For the text-containing cell, return its midpoint in [x, y] coordinate format. 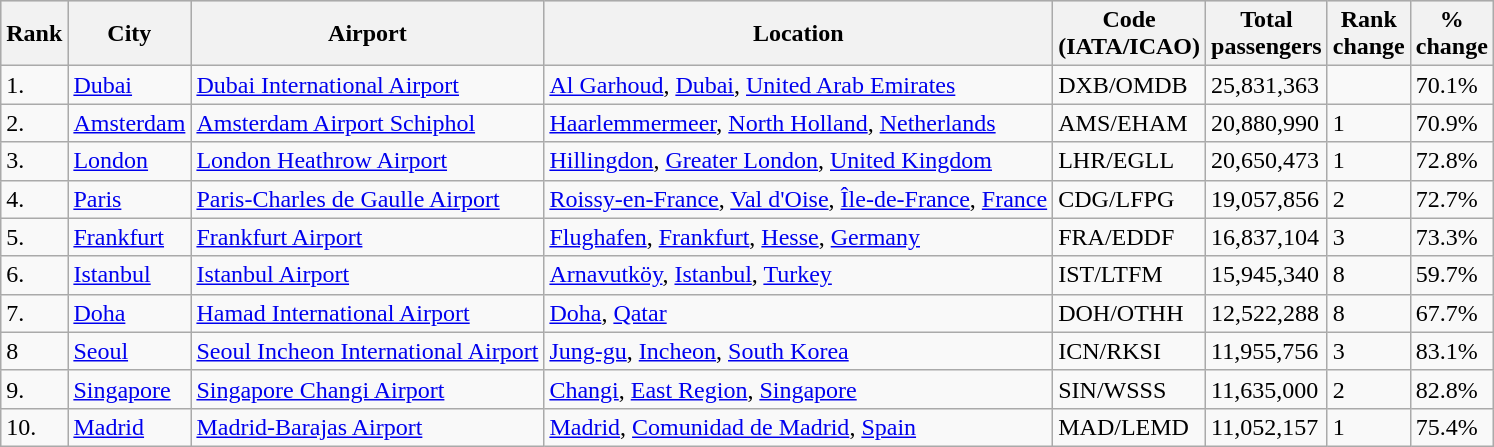
Location [798, 34]
LHR/EGLL [1130, 161]
Amsterdam Airport Schiphol [368, 123]
12,522,288 [1267, 313]
Hillingdon, Greater London, United Kingdom [798, 161]
70.9% [1452, 123]
Code(IATA/ICAO) [1130, 34]
Madrid-Barajas Airport [368, 427]
75.4% [1452, 427]
7. [34, 313]
Istanbul Airport [368, 275]
70.1% [1452, 85]
Doha, Qatar [798, 313]
72.8% [1452, 161]
Amsterdam [130, 123]
2. [34, 123]
11,955,756 [1267, 351]
9. [34, 389]
Seoul [130, 351]
Dubai [130, 85]
3. [34, 161]
Paris-Charles de Gaulle Airport [368, 199]
6. [34, 275]
Singapore Changi Airport [368, 389]
SIN/WSSS [1130, 389]
Frankfurt [130, 237]
Flughafen, Frankfurt, Hesse, Germany [798, 237]
Seoul Incheon International Airport [368, 351]
Totalpassengers [1267, 34]
16,837,104 [1267, 237]
Singapore [130, 389]
Airport [368, 34]
10. [34, 427]
72.7% [1452, 199]
Roissy-en-France, Val d'Oise, Île-de-France, France [798, 199]
CDG/LFPG [1130, 199]
AMS/EHAM [1130, 123]
15,945,340 [1267, 275]
FRA/EDDF [1130, 237]
MAD/LEMD [1130, 427]
82.8% [1452, 389]
Al Garhoud, Dubai, United Arab Emirates [798, 85]
ICN/RKSI [1130, 351]
Doha [130, 313]
20,650,473 [1267, 161]
Haarlemmermeer, North Holland, Netherlands [798, 123]
Jung-gu, Incheon, South Korea [798, 351]
Arnavutköy, Istanbul, Turkey [798, 275]
Rank [34, 34]
Dubai International Airport [368, 85]
4. [34, 199]
Rankchange [1368, 34]
67.7% [1452, 313]
73.3% [1452, 237]
5. [34, 237]
25,831,363 [1267, 85]
Istanbul [130, 275]
Madrid, Comunidad de Madrid, Spain [798, 427]
Changi, East Region, Singapore [798, 389]
Paris [130, 199]
%change [1452, 34]
11,635,000 [1267, 389]
83.1% [1452, 351]
1. [34, 85]
20,880,990 [1267, 123]
Hamad International Airport [368, 313]
59.7% [1452, 275]
19,057,856 [1267, 199]
DXB/OMDB [1130, 85]
Madrid [130, 427]
DOH/OTHH [1130, 313]
IST/LTFM [1130, 275]
City [130, 34]
Frankfurt Airport [368, 237]
11,052,157 [1267, 427]
London [130, 161]
London Heathrow Airport [368, 161]
